Search for the cell housing the specified text and yield its [x, y] center coordinate. 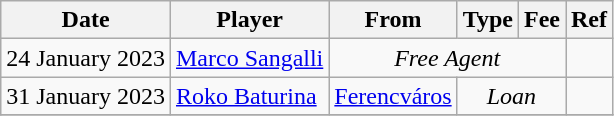
Player [249, 20]
Ferencváros [393, 96]
Roko Baturina [249, 96]
Type [488, 20]
From [393, 20]
Ref [590, 20]
24 January 2023 [86, 58]
Marco Sangalli [249, 58]
31 January 2023 [86, 96]
Fee [542, 20]
Free Agent [448, 58]
Loan [511, 96]
Date [86, 20]
